Search for the cell housing the specified text and yield its [x, y] center coordinate. 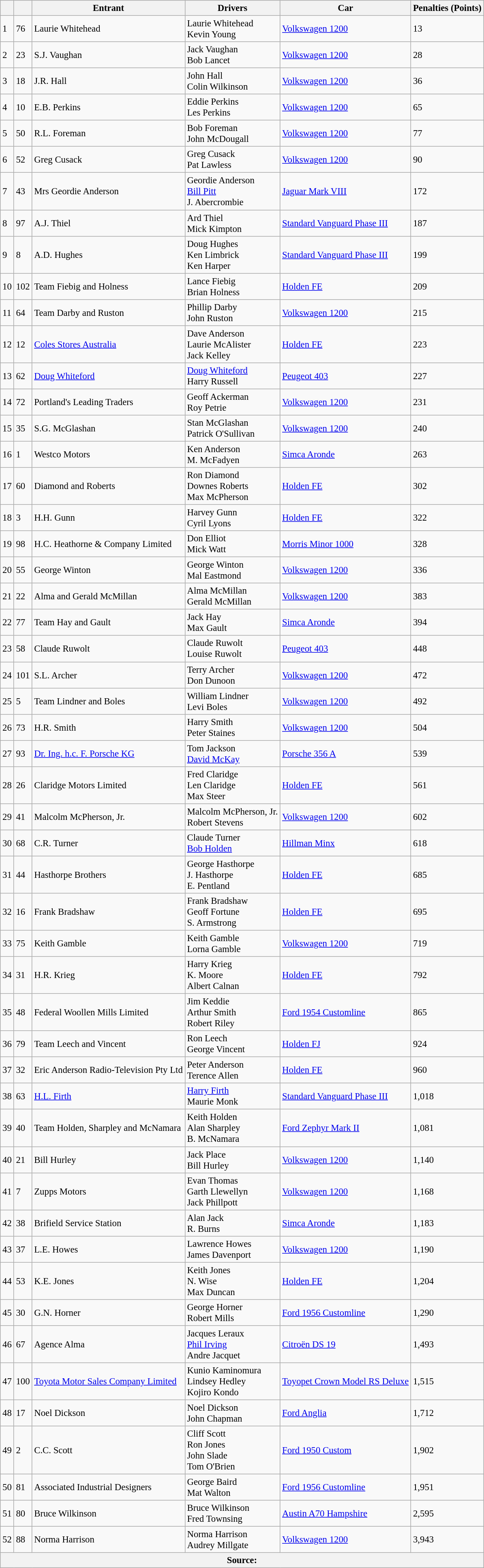
Bob Foreman John McDougall [233, 134]
Portland's Leading Traders [109, 402]
Laurie Whitehead Kevin Young [233, 29]
504 [448, 727]
Don Elliot Mick Watt [233, 544]
80 [23, 1513]
383 [448, 596]
Ron Leech George Vincent [233, 1044]
Dr. Ing. h.c. F. Porsche KG [109, 753]
Car [345, 8]
Noel Dickson John Chapman [233, 1413]
209 [448, 286]
Alma McMillan Gerald McMillan [233, 596]
93 [23, 753]
Hillman Minx [345, 843]
263 [448, 454]
L.E. Howes [109, 1249]
81 [23, 1487]
14 [7, 402]
Dave Anderson Laurie McAlister Jack Kelley [233, 344]
Doug Whiteford [109, 376]
J.R. Hall [109, 81]
Ron Diamond Downes Roberts Max McPherson [233, 486]
90 [448, 160]
Laurie Whitehead [109, 29]
H.L. Firth [109, 1096]
Team Fiebig and Holness [109, 286]
472 [448, 675]
William Lindner Levi Boles [233, 701]
49 [7, 1450]
Ford Anglia [345, 1413]
100 [23, 1381]
Keith Gamble Lorna Gamble [233, 944]
R.L. Foreman [109, 134]
Holden FJ [345, 1044]
H.R. Krieg [109, 975]
98 [23, 544]
27 [7, 753]
6 [7, 160]
227 [448, 376]
539 [448, 753]
42 [7, 1223]
Malcolm McPherson, Jr. Robert Stevens [233, 817]
Evan Thomas Garth Llewellyn Jack Phillpott [233, 1191]
H.H. Gunn [109, 518]
Geordie Anderson Bill Pitt J. Abercrombie [233, 191]
1,290 [448, 1313]
A.J. Thiel [109, 223]
15 [7, 428]
Entrant [109, 8]
Frank Bradshaw Geoff Fortune S. Armstrong [233, 912]
Drivers [233, 8]
Keith Holden Alan Sharpley B. McNamara [233, 1128]
719 [448, 944]
Citroën DS 19 [345, 1344]
Harry Firth Maurie Monk [233, 1096]
K.E. Jones [109, 1281]
Cliff Scott Ron Jones John Slade Tom O'Brien [233, 1450]
Jim Keddie Arthur Smith Robert Riley [233, 1012]
97 [23, 223]
68 [23, 843]
101 [23, 675]
Team Leech and Vincent [109, 1044]
492 [448, 701]
Claude Turner Bob Holden [233, 843]
Coles Stores Australia [109, 344]
328 [448, 544]
1,081 [448, 1128]
Eddie Perkins Les Perkins [233, 107]
Eric Anderson Radio-Television Pty Ltd [109, 1070]
172 [448, 191]
H.R. Smith [109, 727]
25 [7, 701]
20 [7, 570]
1,140 [448, 1160]
Harry Krieg K. Moore Albert Calnan [233, 975]
Toyota Motor Sales Company Limited [109, 1381]
Penalties (Points) [448, 8]
240 [448, 428]
A.D. Hughes [109, 255]
685 [448, 875]
215 [448, 312]
Morris Minor 1000 [345, 544]
29 [7, 817]
Westco Motors [109, 454]
102 [23, 286]
73 [23, 727]
Porsche 356 A [345, 753]
231 [448, 402]
Greg Cusack Pat Lawless [233, 160]
Ford 1954 Customline [345, 1012]
67 [23, 1344]
76 [23, 29]
Bruce Wilkinson [109, 1513]
47 [7, 1381]
63 [23, 1096]
9 [7, 255]
Zupps Motors [109, 1191]
C.R. Turner [109, 843]
Alma and Gerald McMillan [109, 596]
Source: [242, 1560]
Bruce Wilkinson Fred Townsing [233, 1513]
Terry Archer Don Dunoon [233, 675]
199 [448, 255]
55 [23, 570]
Jack Vaughan Bob Lancet [233, 55]
79 [23, 1044]
Team Lindner and Boles [109, 701]
Kunio Kaminomura Lindsey Hedley Kojiro Kondo [233, 1381]
618 [448, 843]
1,515 [448, 1381]
Geoff Ackerman Roy Petrie [233, 402]
187 [448, 223]
792 [448, 975]
Keith Jones N. Wise Max Duncan [233, 1281]
G.N. Horner [109, 1313]
302 [448, 486]
1,190 [448, 1249]
1,951 [448, 1487]
Harry Smith Peter Staines [233, 727]
Malcolm McPherson, Jr. [109, 817]
Federal Woollen Mills Limited [109, 1012]
394 [448, 623]
Brifield Service Station [109, 1223]
Lance Fiebig Brian Holness [233, 286]
4 [7, 107]
Team Hay and Gault [109, 623]
1,902 [448, 1450]
865 [448, 1012]
62 [23, 376]
Team Darby and Ruston [109, 312]
Diamond and Roberts [109, 486]
Claude Ruwolt Louise Ruwolt [233, 649]
Jacques Leraux Phil Irving Andre Jacquet [233, 1344]
Norma Harrison Audrey Millgate [233, 1540]
George Baird Mat Walton [233, 1487]
33 [7, 944]
34 [7, 975]
561 [448, 785]
Lawrence Howes James Davenport [233, 1249]
Ford 1950 Custom [345, 1450]
Bill Hurley [109, 1160]
2,595 [448, 1513]
Associated Industrial Designers [109, 1487]
39 [7, 1128]
Toyopet Crown Model RS Deluxe [345, 1381]
Ard Thiel Mick Kimpton [233, 223]
53 [23, 1281]
1,183 [448, 1223]
Alan Jack R. Burns [233, 1223]
75 [23, 944]
695 [448, 912]
Hasthorpe Brothers [109, 875]
George Hasthorpe J. Hasthorpe E. Pentland [233, 875]
Jack Hay Max Gault [233, 623]
E.B. Perkins [109, 107]
3,943 [448, 1540]
George Winton Mal Eastmond [233, 570]
Claridge Motors Limited [109, 785]
Ford Zephyr Mark II [345, 1128]
Fred Claridge Len Claridge Max Steer [233, 785]
Tom Jackson David McKay [233, 753]
Austin A70 Hampshire [345, 1513]
Agence Alma [109, 1344]
Keith Gamble [109, 944]
11 [7, 312]
924 [448, 1044]
Greg Cusack [109, 160]
58 [23, 649]
72 [23, 402]
Noel Dickson [109, 1413]
88 [23, 1540]
46 [7, 1344]
45 [7, 1313]
19 [7, 544]
223 [448, 344]
1,018 [448, 1096]
Stan McGlashan Patrick O'Sullivan [233, 428]
Frank Bradshaw [109, 912]
602 [448, 817]
Jack Place Bill Hurley [233, 1160]
65 [448, 107]
Claude Ruwolt [109, 649]
John Hall Colin Wilkinson [233, 81]
S.L. Archer [109, 675]
1,493 [448, 1344]
Norma Harrison [109, 1540]
322 [448, 518]
Ken Anderson M. McFadyen [233, 454]
1,712 [448, 1413]
H.C. Heathorne & Company Limited [109, 544]
Jaguar Mark VIII [345, 191]
Mrs Geordie Anderson [109, 191]
Doug Hughes Ken Limbrick Ken Harper [233, 255]
Harvey Gunn Cyril Lyons [233, 518]
S.J. Vaughan [109, 55]
Team Holden, Sharpley and McNamara [109, 1128]
1,204 [448, 1281]
51 [7, 1513]
448 [448, 649]
64 [23, 312]
60 [23, 486]
Doug Whiteford Harry Russell [233, 376]
24 [7, 675]
1,168 [448, 1191]
George Winton [109, 570]
960 [448, 1070]
George Horner Robert Mills [233, 1313]
Phillip Darby John Ruston [233, 312]
S.G. McGlashan [109, 428]
336 [448, 570]
Peter Anderson Terence Allen [233, 1070]
C.C. Scott [109, 1450]
